Find where the given text appears and provide that cell's center as [X, Y] coordinate. 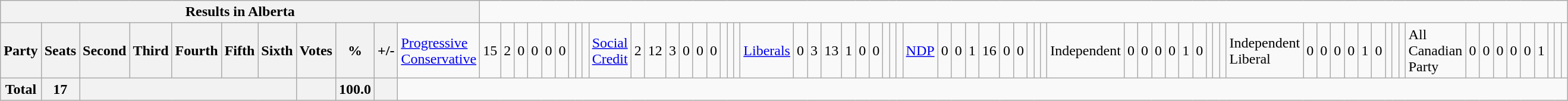
Sixth [277, 50]
17 [60, 89]
Results in Alberta [240, 12]
16 [989, 50]
Fifth [240, 50]
% [354, 50]
Third [151, 50]
15 [490, 50]
NDP [920, 50]
Total [21, 89]
Liberals [767, 50]
All Canadian Party [1435, 50]
Progressive Conservative [439, 50]
100.0 [354, 89]
Independent [1086, 50]
Second [105, 50]
Fourth [196, 50]
Party [21, 50]
13 [831, 50]
Independent Liberal [1265, 50]
12 [655, 50]
+/- [386, 50]
Social Credit [610, 50]
Votes [316, 50]
Seats [60, 50]
